Pinpoint the cell where the given text exists, returning its [x, y] midpoint coordinate. 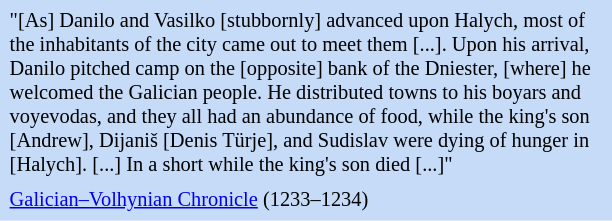
Galician–Volhynian Chronicle (1233–1234) [306, 200]
